Pinpoint the cell where the given text exists, returning its (X, Y) midpoint coordinate. 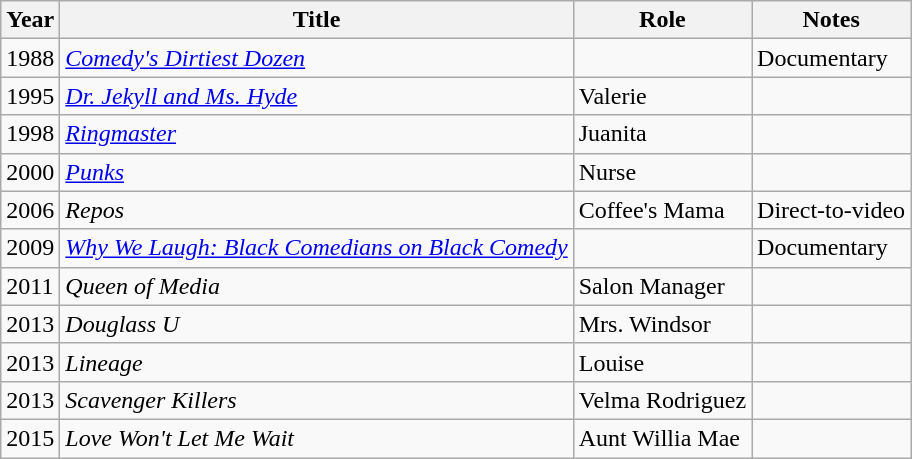
Coffee's Mama (662, 210)
Valerie (662, 96)
Louise (662, 362)
Notes (832, 20)
Ringmaster (316, 134)
Nurse (662, 172)
2000 (30, 172)
1998 (30, 134)
Mrs. Windsor (662, 324)
Role (662, 20)
Love Won't Let Me Wait (316, 438)
Velma Rodriguez (662, 400)
Queen of Media (316, 286)
Salon Manager (662, 286)
Juanita (662, 134)
2006 (30, 210)
Lineage (316, 362)
2009 (30, 248)
Douglass U (316, 324)
Year (30, 20)
1995 (30, 96)
Why We Laugh: Black Comedians on Black Comedy (316, 248)
Aunt Willia Mae (662, 438)
2015 (30, 438)
Repos (316, 210)
Direct-to-video (832, 210)
2011 (30, 286)
Title (316, 20)
Scavenger Killers (316, 400)
Dr. Jekyll and Ms. Hyde (316, 96)
Punks (316, 172)
1988 (30, 58)
Comedy's Dirtiest Dozen (316, 58)
